Pinpoint the cell where the given text exists, returning its (X, Y) midpoint coordinate. 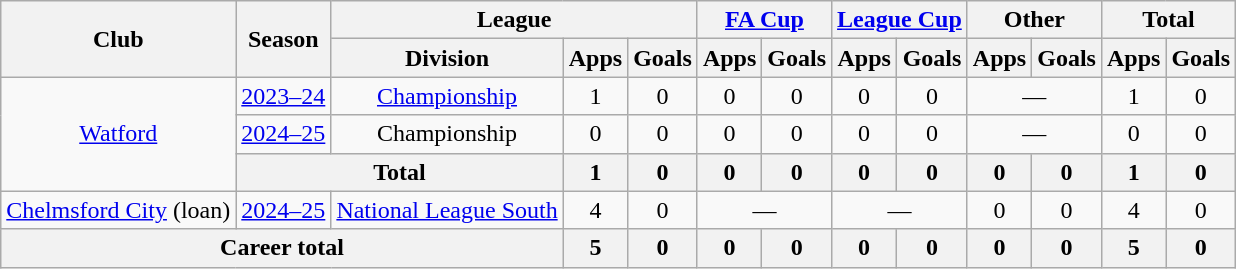
Career total (282, 248)
Club (118, 39)
League Cup (900, 20)
Other (1034, 20)
2023–24 (284, 96)
National League South (447, 210)
Watford (118, 134)
Season (284, 39)
FA Cup (764, 20)
League (514, 20)
Division (447, 58)
Chelmsford City (loan) (118, 210)
